From the cell containing the given text, extract its center point as [X, Y] coordinate. 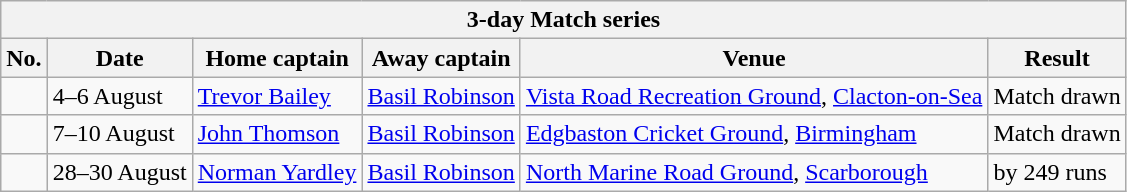
North Marine Road Ground, Scarborough [754, 172]
Trevor Bailey [277, 96]
Venue [754, 58]
by 249 runs [1057, 172]
28–30 August [120, 172]
Away captain [441, 58]
No. [24, 58]
7–10 August [120, 134]
Edgbaston Cricket Ground, Birmingham [754, 134]
Norman Yardley [277, 172]
John Thomson [277, 134]
Vista Road Recreation Ground, Clacton-on-Sea [754, 96]
3-day Match series [564, 20]
Home captain [277, 58]
Result [1057, 58]
4–6 August [120, 96]
Date [120, 58]
